Pinpoint the cell where the given text exists, returning its (x, y) midpoint coordinate. 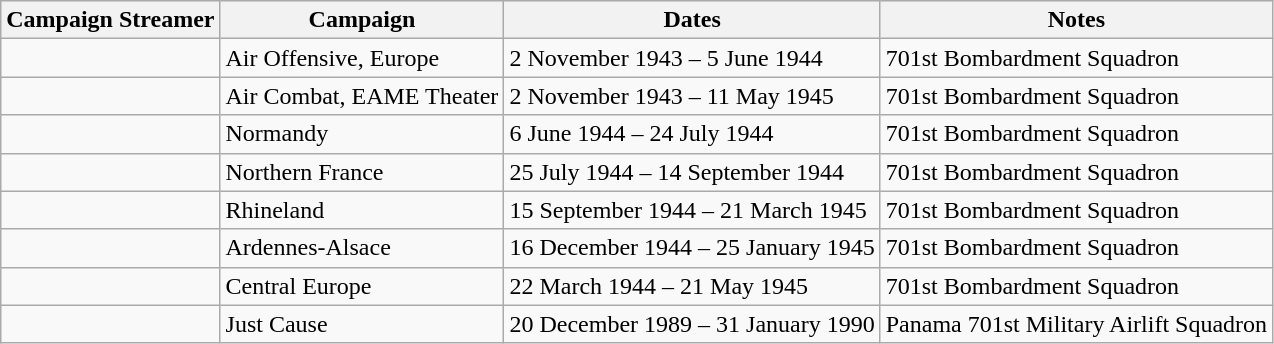
Campaign Streamer (110, 20)
Ardennes-Alsace (362, 248)
2 November 1943 – 5 June 1944 (692, 58)
Northern France (362, 172)
Panama 701st Military Airlift Squadron (1076, 324)
22 March 1944 – 21 May 1945 (692, 286)
25 July 1944 – 14 September 1944 (692, 172)
Rhineland (362, 210)
Notes (1076, 20)
Just Cause (362, 324)
2 November 1943 – 11 May 1945 (692, 96)
Dates (692, 20)
15 September 1944 – 21 March 1945 (692, 210)
6 June 1944 – 24 July 1944 (692, 134)
Air Combat, EAME Theater (362, 96)
Central Europe (362, 286)
Campaign (362, 20)
20 December 1989 – 31 January 1990 (692, 324)
Normandy (362, 134)
Air Offensive, Europe (362, 58)
16 December 1944 – 25 January 1945 (692, 248)
